Provide the (x, y) coordinate of the cell's center where the given text is located.  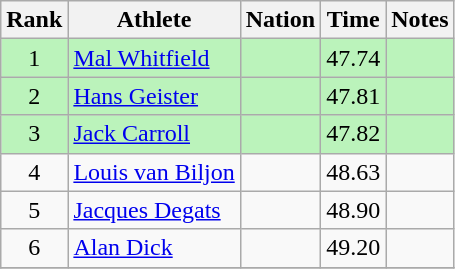
47.82 (354, 134)
Athlete (154, 20)
Louis van Biljon (154, 172)
2 (34, 96)
Time (354, 20)
48.90 (354, 210)
6 (34, 248)
Jacques Degats (154, 210)
Rank (34, 20)
Mal Whitfield (154, 58)
Alan Dick (154, 248)
48.63 (354, 172)
Notes (420, 20)
Nation (280, 20)
Jack Carroll (154, 134)
49.20 (354, 248)
4 (34, 172)
1 (34, 58)
47.74 (354, 58)
Hans Geister (154, 96)
3 (34, 134)
5 (34, 210)
47.81 (354, 96)
